Return (x, y) of the center of cell containing provided text 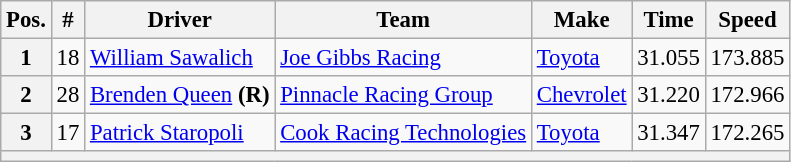
28 (68, 95)
31.055 (668, 58)
17 (68, 133)
Joe Gibbs Racing (404, 58)
18 (68, 58)
# (68, 20)
1 (26, 58)
Speed (748, 20)
Patrick Staropoli (180, 133)
172.966 (748, 95)
31.347 (668, 133)
William Sawalich (180, 58)
172.265 (748, 133)
Brenden Queen (R) (180, 95)
Pos. (26, 20)
Cook Racing Technologies (404, 133)
31.220 (668, 95)
Time (668, 20)
Team (404, 20)
Pinnacle Racing Group (404, 95)
2 (26, 95)
Chevrolet (581, 95)
3 (26, 133)
Make (581, 20)
173.885 (748, 58)
Driver (180, 20)
